For the text-containing cell, return its midpoint in [X, Y] coordinate format. 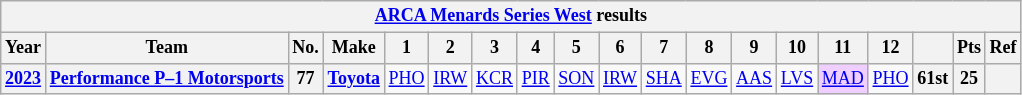
Performance P–1 Motorsports [166, 78]
11 [844, 48]
AAS [754, 78]
PIR [536, 78]
5 [576, 48]
No. [306, 48]
Year [24, 48]
Ref [1003, 48]
10 [796, 48]
Team [166, 48]
8 [709, 48]
Toyota [354, 78]
LVS [796, 78]
9 [754, 48]
7 [664, 48]
Make [354, 48]
SON [576, 78]
KCR [495, 78]
4 [536, 48]
ARCA Menards Series West results [511, 16]
12 [890, 48]
25 [970, 78]
3 [495, 48]
SHA [664, 78]
77 [306, 78]
1 [406, 48]
EVG [709, 78]
2 [450, 48]
2023 [24, 78]
Pts [970, 48]
61st [933, 78]
6 [620, 48]
MAD [844, 78]
